Scan for the cell matching the given text and deliver its [x, y] coordinate at center. 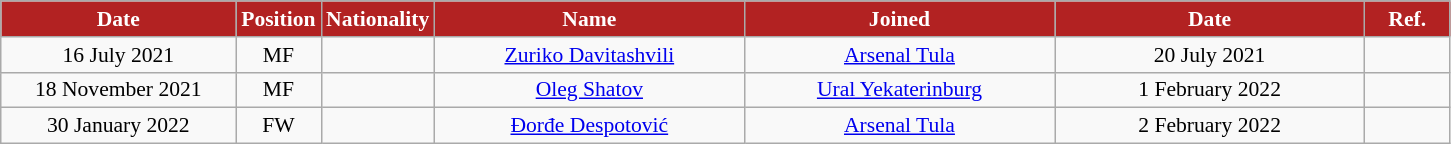
16 July 2021 [118, 55]
30 January 2022 [118, 126]
2 February 2022 [1210, 126]
Joined [899, 19]
20 July 2021 [1210, 55]
Position [278, 19]
Đorđe Despotović [589, 126]
18 November 2021 [118, 90]
Zuriko Davitashvili [589, 55]
Ref. [1408, 19]
Nationality [378, 19]
Ural Yekaterinburg [899, 90]
Oleg Shatov [589, 90]
1 February 2022 [1210, 90]
Name [589, 19]
FW [278, 126]
